Determine the [X, Y] coordinate at the center of the cell enclosing the given text.  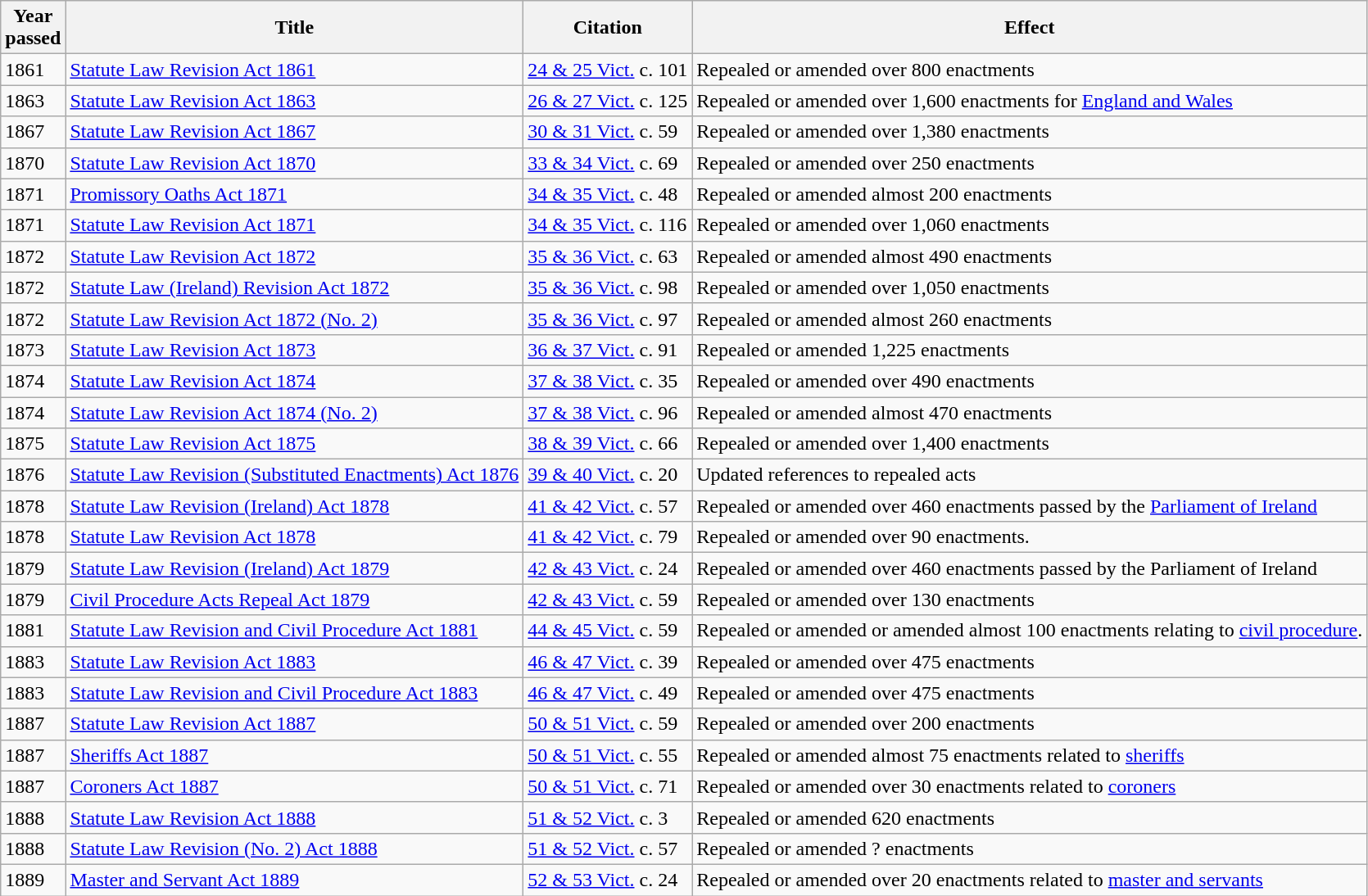
Repealed or amended over 250 enactments [1030, 163]
1881 [33, 631]
35 & 36 Vict. c. 97 [608, 319]
1861 [33, 70]
Repealed or amended almost 470 enactments [1030, 412]
Repealed or amended 1,225 enactments [1030, 350]
Master and Servant Act 1889 [295, 880]
Statute Law Revision Act 1883 [295, 662]
Updated references to repealed acts [1030, 475]
Coroners Act 1887 [295, 786]
51 & 52 Vict. c. 57 [608, 848]
Repealed or amended almost 490 enactments [1030, 256]
Yearpassed [33, 28]
Statute Law (Ireland) Revision Act 1872 [295, 287]
Repealed or amended over 90 enactments. [1030, 537]
Effect [1030, 28]
Statute Law Revision Act 1872 [295, 256]
Promissory Oaths Act 1871 [295, 194]
Repealed or amended over 1,600 enactments for England and Wales [1030, 101]
41 & 42 Vict. c. 79 [608, 537]
46 & 47 Vict. c. 39 [608, 662]
Repealed or amended over 1,050 enactments [1030, 287]
1889 [33, 880]
Sheriffs Act 1887 [295, 755]
35 & 36 Vict. c. 63 [608, 256]
Repealed or amended over 490 enactments [1030, 381]
41 & 42 Vict. c. 57 [608, 506]
Statute Law Revision (Substituted Enactments) Act 1876 [295, 475]
Repealed or amended almost 200 enactments [1030, 194]
Statute Law Revision Act 1874 [295, 381]
Statute Law Revision (No. 2) Act 1888 [295, 848]
42 & 43 Vict. c. 59 [608, 600]
1875 [33, 444]
1870 [33, 163]
Statute Law Revision Act 1870 [295, 163]
44 & 45 Vict. c. 59 [608, 631]
Statute Law Revision and Civil Procedure Act 1881 [295, 631]
Statute Law Revision (Ireland) Act 1879 [295, 568]
Statute Law Revision Act 1867 [295, 132]
Title [295, 28]
Repealed or amended over 20 enactments related to master and servants [1030, 880]
Statute Law Revision Act 1888 [295, 817]
26 & 27 Vict. c. 125 [608, 101]
Civil Procedure Acts Repeal Act 1879 [295, 600]
Statute Law Revision and Civil Procedure Act 1883 [295, 693]
Repealed or amended over 130 enactments [1030, 600]
Statute Law Revision (Ireland) Act 1878 [295, 506]
50 & 51 Vict. c. 55 [608, 755]
35 & 36 Vict. c. 98 [608, 287]
Repealed or amended over 1,380 enactments [1030, 132]
Statute Law Revision Act 1874 (No. 2) [295, 412]
Statute Law Revision Act 1887 [295, 724]
1867 [33, 132]
Citation [608, 28]
37 & 38 Vict. c. 35 [608, 381]
Repealed or amended almost 260 enactments [1030, 319]
33 & 34 Vict. c. 69 [608, 163]
Repealed or amended 620 enactments [1030, 817]
38 & 39 Vict. c. 66 [608, 444]
Repealed or amended over 1,400 enactments [1030, 444]
1873 [33, 350]
50 & 51 Vict. c. 59 [608, 724]
Repealed or amended or amended almost 100 enactments relating to civil procedure. [1030, 631]
1863 [33, 101]
Statute Law Revision Act 1871 [295, 225]
34 & 35 Vict. c. 116 [608, 225]
36 & 37 Vict. c. 91 [608, 350]
51 & 52 Vict. c. 3 [608, 817]
24 & 25 Vict. c. 101 [608, 70]
Repealed or amended over 200 enactments [1030, 724]
34 & 35 Vict. c. 48 [608, 194]
50 & 51 Vict. c. 71 [608, 786]
37 & 38 Vict. c. 96 [608, 412]
1876 [33, 475]
Repealed or amended over 1,060 enactments [1030, 225]
Statute Law Revision Act 1873 [295, 350]
39 & 40 Vict. c. 20 [608, 475]
46 & 47 Vict. c. 49 [608, 693]
Statute Law Revision Act 1875 [295, 444]
42 & 43 Vict. c. 24 [608, 568]
Repealed or amended ? enactments [1030, 848]
Repealed or amended over 800 enactments [1030, 70]
Statute Law Revision Act 1878 [295, 537]
Repealed or amended almost 75 enactments related to sheriffs [1030, 755]
Repealed or amended over 30 enactments related to coroners [1030, 786]
30 & 31 Vict. c. 59 [608, 132]
Statute Law Revision Act 1872 (No. 2) [295, 319]
Statute Law Revision Act 1863 [295, 101]
52 & 53 Vict. c. 24 [608, 880]
Statute Law Revision Act 1861 [295, 70]
